Find where the given text appears and provide that cell's center as [x, y] coordinate. 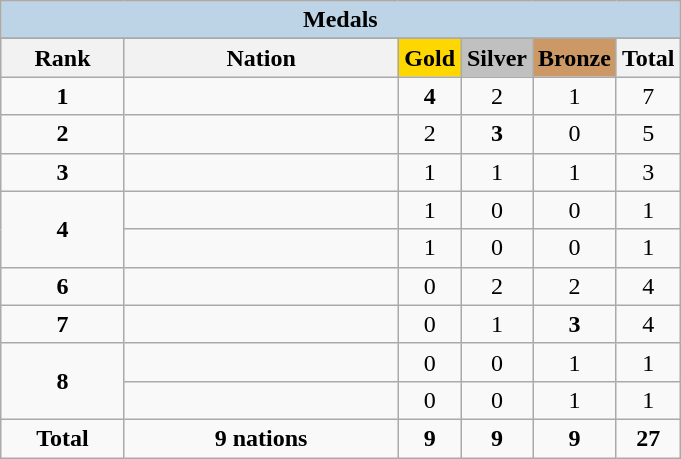
Silver [496, 58]
Bronze [574, 58]
5 [648, 134]
Rank [63, 58]
Gold [430, 58]
6 [63, 286]
9 nations [261, 438]
Nation [261, 58]
27 [648, 438]
Medals [340, 20]
8 [63, 381]
